Detect which cell encompasses the target text, then output its [x, y] center coordinate. 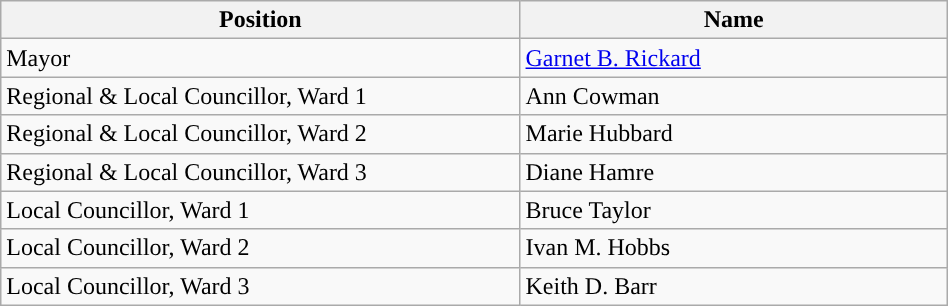
Ann Cowman [734, 96]
Regional & Local Councillor, Ward 1 [260, 96]
Garnet B. Rickard [734, 58]
Local Councillor, Ward 2 [260, 248]
Position [260, 20]
Regional & Local Councillor, Ward 2 [260, 134]
Local Councillor, Ward 3 [260, 286]
Keith D. Barr [734, 286]
Mayor [260, 58]
Local Councillor, Ward 1 [260, 210]
Ivan M. Hobbs [734, 248]
Regional & Local Councillor, Ward 3 [260, 172]
Bruce Taylor [734, 210]
Marie Hubbard [734, 134]
Diane Hamre [734, 172]
Name [734, 20]
